Extract the [x, y] coordinate from the center of the cell holding the provided text.  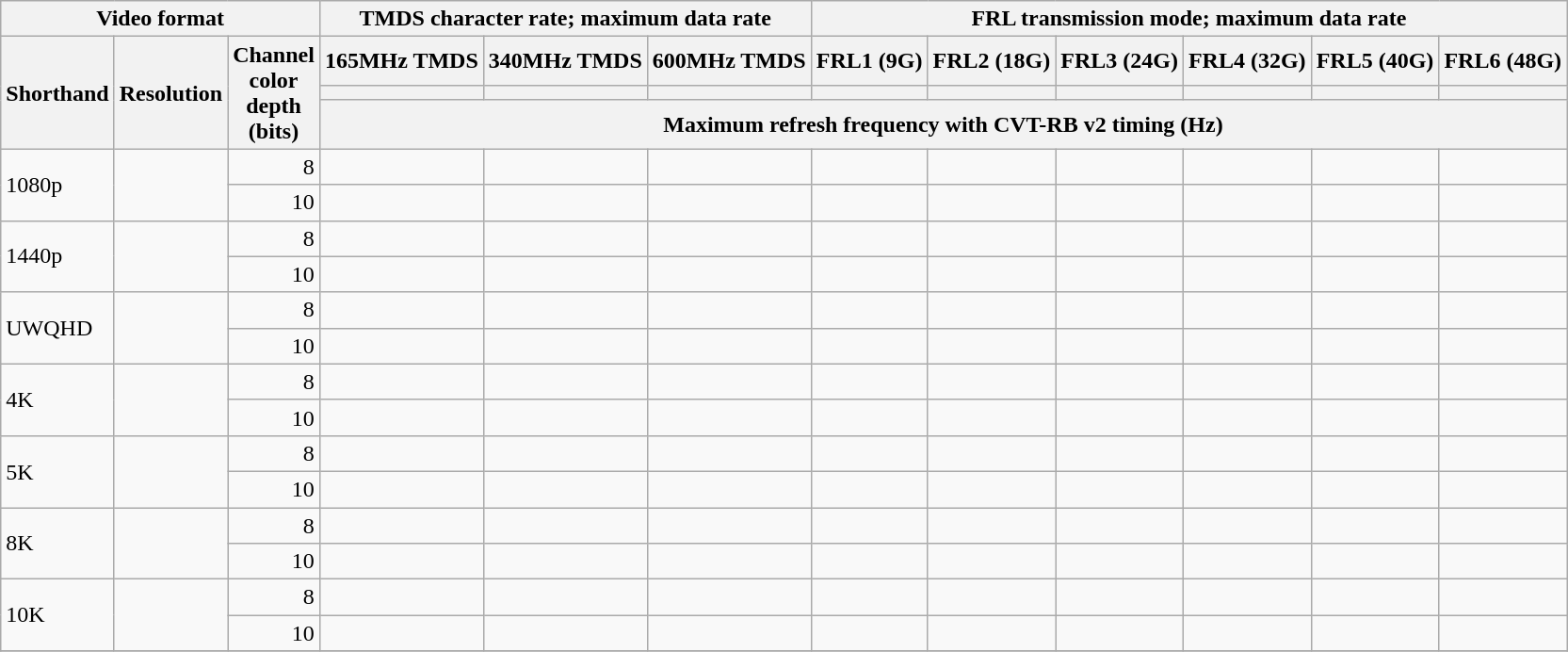
FRL5 (40G) [1375, 61]
165MHz TMDS [401, 61]
FRL6 (48G) [1503, 61]
1080p [57, 185]
340MHz TMDS [565, 61]
Resolution [170, 92]
UWQHD [57, 328]
600MHz TMDS [729, 61]
Maximum refresh frequency with CVT-RB v2 timing (Hz) [943, 124]
Channel color depth (bits) [274, 92]
FRL transmission mode; maximum data rate [1188, 19]
5K [57, 471]
Shorthand [57, 92]
FRL1 (9G) [869, 61]
FRL4 (32G) [1247, 61]
FRL3 (24G) [1120, 61]
TMDS character rate; maximum data rate [565, 19]
1440p [57, 256]
8K [57, 543]
4K [57, 399]
FRL2 (18G) [992, 61]
10K [57, 615]
Video format [160, 19]
